Detect which cell encompasses the target text, then output its [X, Y] center coordinate. 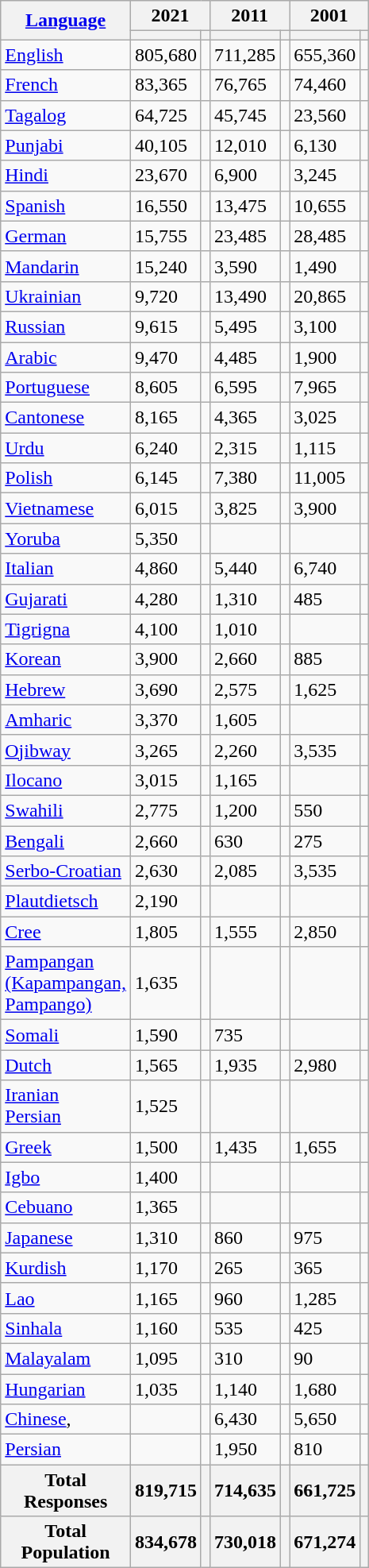
Hebrew [66, 689]
810 [325, 1450]
485 [325, 599]
6,130 [325, 145]
16,550 [165, 206]
6,240 [165, 448]
1,435 [246, 1147]
13,490 [246, 296]
9,720 [165, 296]
805,680 [165, 55]
64,725 [165, 115]
1,115 [325, 448]
2021 [170, 16]
6,145 [165, 478]
Gujarati [66, 599]
4,100 [165, 629]
5,440 [246, 569]
365 [325, 1268]
Amharic [66, 720]
Kurdish [66, 1268]
TotalPopulation [66, 1543]
2,575 [246, 689]
1,680 [325, 1389]
1,635 [165, 983]
13,475 [246, 206]
3,825 [246, 508]
960 [246, 1298]
TotalResponses [66, 1490]
Punjabi [66, 145]
11,005 [325, 478]
550 [325, 810]
Vietnamese [66, 508]
English [66, 55]
1,590 [165, 1035]
5,495 [246, 326]
Hungarian [66, 1389]
4,365 [246, 418]
Korean [66, 659]
Japanese [66, 1238]
2,190 [165, 902]
2,315 [246, 448]
40,105 [165, 145]
1,400 [165, 1177]
Italian [66, 569]
2,630 [165, 871]
630 [246, 841]
Yoruba [66, 539]
1,950 [246, 1450]
Ukrainian [66, 296]
Bengali [66, 841]
28,485 [325, 236]
1,365 [165, 1207]
6,015 [165, 508]
4,860 [165, 569]
2,775 [165, 810]
83,365 [165, 85]
885 [325, 659]
860 [246, 1238]
8,605 [165, 388]
Spanish [66, 206]
23,485 [246, 236]
730,018 [246, 1543]
Serbo-Croatian [66, 871]
1,200 [246, 810]
76,765 [246, 85]
1,555 [246, 932]
1,490 [325, 266]
310 [246, 1358]
Dutch [66, 1065]
Igbo [66, 1177]
Chinese, [66, 1419]
23,560 [325, 115]
6,430 [246, 1419]
Cree [66, 932]
671,274 [325, 1543]
Hindi [66, 176]
735 [246, 1035]
834,678 [165, 1543]
Persian [66, 1450]
7,965 [325, 388]
1,095 [165, 1358]
Lao [66, 1298]
1,655 [325, 1147]
4,485 [246, 357]
711,285 [246, 55]
6,900 [246, 176]
Plautdietsch [66, 902]
10,655 [325, 206]
Ilocano [66, 780]
1,935 [246, 1065]
Cantonese [66, 418]
Malayalam [66, 1358]
4,280 [165, 599]
1,285 [325, 1298]
French [66, 85]
1,035 [165, 1389]
6,740 [325, 569]
Greek [66, 1147]
3,025 [325, 418]
45,745 [246, 115]
Russian [66, 326]
425 [325, 1328]
3,265 [165, 750]
15,755 [165, 236]
German [66, 236]
275 [325, 841]
Polish [66, 478]
Language [66, 21]
IranianPersian [66, 1106]
535 [246, 1328]
Swahili [66, 810]
Pampangan(Kapampangan,Pampango) [66, 983]
819,715 [165, 1490]
1,900 [325, 357]
5,350 [165, 539]
1,160 [165, 1328]
3,690 [165, 689]
15,240 [165, 266]
6,595 [246, 388]
12,010 [246, 145]
1,010 [246, 629]
1,525 [165, 1106]
5,650 [325, 1419]
1,565 [165, 1065]
9,615 [165, 326]
1,605 [246, 720]
714,635 [246, 1490]
Sinhala [66, 1328]
3,015 [165, 780]
655,360 [325, 55]
20,865 [325, 296]
1,170 [165, 1268]
265 [246, 1268]
3,100 [325, 326]
Tigrigna [66, 629]
Ojibway [66, 750]
1,805 [165, 932]
Mandarin [66, 266]
2,980 [325, 1065]
661,725 [325, 1490]
3,245 [325, 176]
Portuguese [66, 388]
Somali [66, 1035]
23,670 [165, 176]
Urdu [66, 448]
2,850 [325, 932]
2011 [250, 16]
3,590 [246, 266]
2001 [329, 16]
74,460 [325, 85]
3,370 [165, 720]
975 [325, 1238]
1,625 [325, 689]
2,085 [246, 871]
2,260 [246, 750]
1,140 [246, 1389]
Arabic [66, 357]
90 [325, 1358]
Tagalog [66, 115]
Cebuano [66, 1207]
8,165 [165, 418]
9,470 [165, 357]
7,380 [246, 478]
1,500 [165, 1147]
